Search for the cell housing the specified text and yield its [x, y] center coordinate. 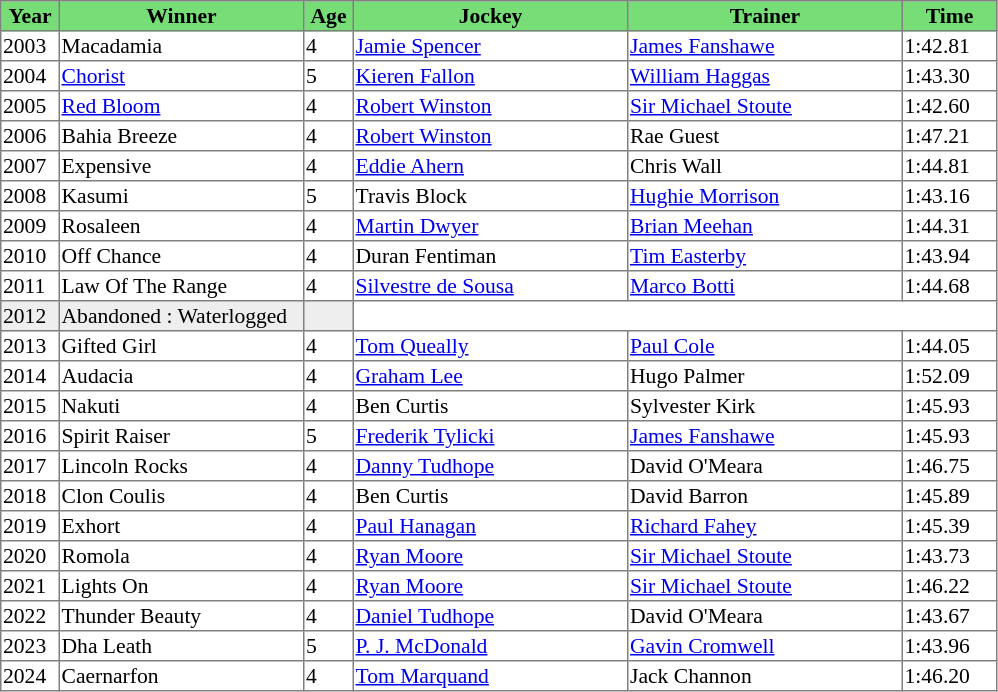
2018 [30, 496]
Kasumi [181, 196]
Chris Wall [765, 166]
Jack Channon [765, 676]
2020 [30, 556]
David Barron [765, 496]
Thunder Beauty [181, 616]
Graham Lee [490, 376]
2003 [30, 46]
2008 [30, 196]
Tom Marquand [490, 676]
1:43.96 [949, 646]
2017 [30, 466]
2019 [30, 526]
1:44.68 [949, 286]
Martin Dwyer [490, 226]
Rosaleen [181, 226]
Jamie Spencer [490, 46]
Rae Guest [765, 136]
1:43.94 [949, 256]
2014 [30, 376]
Law Of The Range [181, 286]
2006 [30, 136]
2016 [30, 436]
Nakuti [181, 406]
Travis Block [490, 196]
Clon Coulis [181, 496]
1:47.21 [949, 136]
Time [949, 16]
2015 [30, 406]
1:44.81 [949, 166]
1:46.20 [949, 676]
Winner [181, 16]
William Haggas [765, 76]
1:43.16 [949, 196]
1:45.39 [949, 526]
Tom Queally [490, 346]
Tim Easterby [765, 256]
Spirit Raiser [181, 436]
2005 [30, 106]
Exhort [181, 526]
1:52.09 [949, 376]
2010 [30, 256]
Age [329, 16]
1:44.05 [949, 346]
Off Chance [181, 256]
2021 [30, 586]
Kieren Fallon [490, 76]
2022 [30, 616]
Audacia [181, 376]
Bahia Breeze [181, 136]
2007 [30, 166]
2013 [30, 346]
Dha Leath [181, 646]
Lincoln Rocks [181, 466]
Danny Tudhope [490, 466]
Red Bloom [181, 106]
Romola [181, 556]
Paul Cole [765, 346]
1:42.60 [949, 106]
Marco Botti [765, 286]
Chorist [181, 76]
Gavin Cromwell [765, 646]
1:43.67 [949, 616]
1:46.22 [949, 586]
1:43.73 [949, 556]
1:44.31 [949, 226]
Abandoned : Waterlogged [181, 316]
1:43.30 [949, 76]
1:42.81 [949, 46]
Gifted Girl [181, 346]
Trainer [765, 16]
1:45.89 [949, 496]
1:46.75 [949, 466]
2009 [30, 226]
Richard Fahey [765, 526]
Macadamia [181, 46]
Frederik Tylicki [490, 436]
Lights On [181, 586]
P. J. McDonald [490, 646]
Sylvester Kirk [765, 406]
Paul Hanagan [490, 526]
2024 [30, 676]
2023 [30, 646]
2012 [30, 316]
Hugo Palmer [765, 376]
2004 [30, 76]
Eddie Ahern [490, 166]
Brian Meehan [765, 226]
2011 [30, 286]
Caernarfon [181, 676]
Silvestre de Sousa [490, 286]
Daniel Tudhope [490, 616]
Expensive [181, 166]
Year [30, 16]
Jockey [490, 16]
Hughie Morrison [765, 196]
Duran Fentiman [490, 256]
